Determine the [X, Y] coordinate at the center of the cell enclosing the given text.  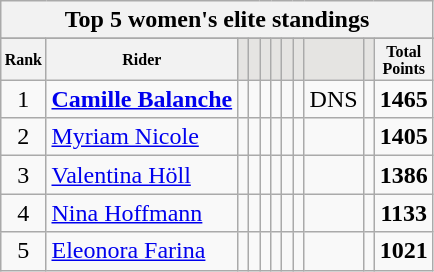
1133 [404, 213]
1386 [404, 175]
1405 [404, 137]
TotalPoints [404, 60]
Top 5 women's elite standings [218, 20]
Eleonora Farina [142, 251]
5 [24, 251]
Rank [24, 60]
3 [24, 175]
2 [24, 137]
DNS [334, 99]
1021 [404, 251]
1465 [404, 99]
Nina Hoffmann [142, 213]
Valentina Höll [142, 175]
Rider [142, 60]
Myriam Nicole [142, 137]
Camille Balanche [142, 99]
4 [24, 213]
1 [24, 99]
